Locate the cell with the specified text and output its [x, y] center coordinate. 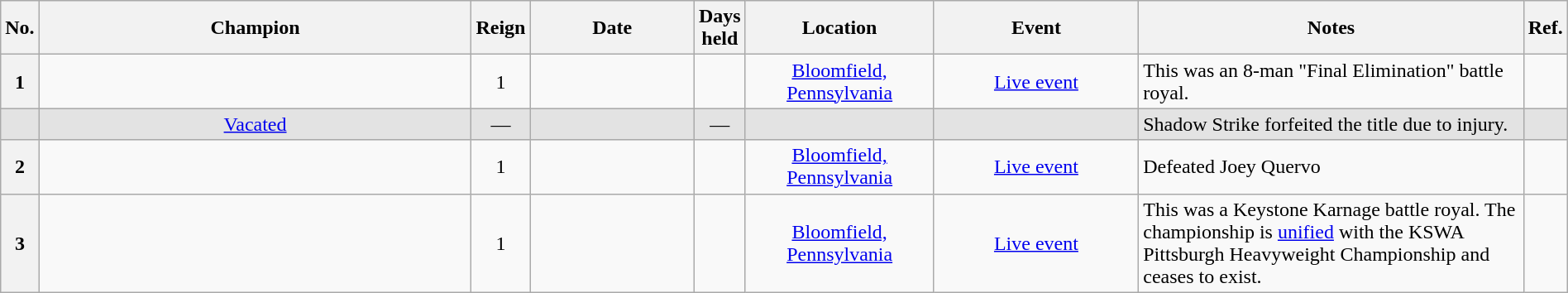
Date [612, 28]
3 [20, 243]
Days held [719, 28]
Vacated [255, 124]
Notes [1331, 28]
Reign [501, 28]
No. [20, 28]
Ref. [1545, 28]
This was an 8-man "Final Elimination" battle royal. [1331, 81]
2 [20, 167]
Defeated Joey Quervo [1331, 167]
This was a Keystone Karnage battle royal. The championship is unified with the KSWA Pittsburgh Heavyweight Championship and ceases to exist. [1331, 243]
Location [839, 28]
Champion [255, 28]
Shadow Strike forfeited the title due to injury. [1331, 124]
Event [1036, 28]
